Output the [x, y] coordinate of the center of the cell containing the given text.  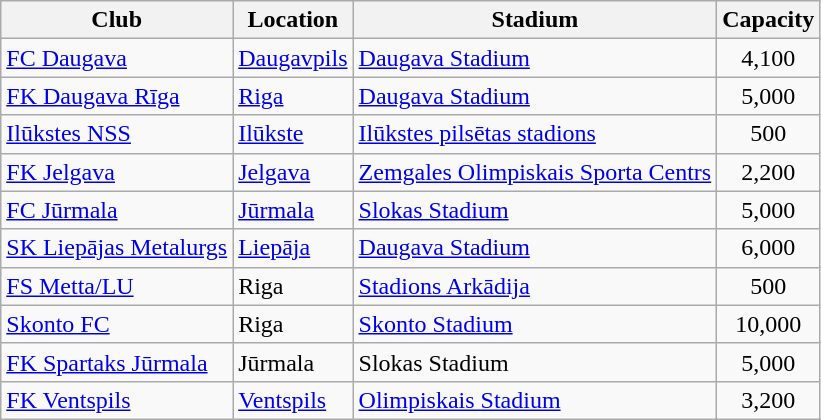
FS Metta/LU [117, 286]
Ilūkstes pilsētas stadions [535, 134]
FC Daugava [117, 58]
Ilūkstes NSS [117, 134]
FC Jūrmala [117, 210]
Jelgava [293, 172]
Capacity [768, 20]
6,000 [768, 248]
Ventspils [293, 400]
SK Liepājas Metalurgs [117, 248]
FK Spartaks Jūrmala [117, 362]
Daugavpils [293, 58]
Location [293, 20]
Club [117, 20]
4,100 [768, 58]
Ilūkste [293, 134]
2,200 [768, 172]
Liepāja [293, 248]
Stadium [535, 20]
Skonto Stadium [535, 324]
Skonto FC [117, 324]
Stadions Arkādija [535, 286]
FK Ventspils [117, 400]
Zemgales Olimpiskais Sporta Centrs [535, 172]
3,200 [768, 400]
FK Jelgava [117, 172]
FK Daugava Rīga [117, 96]
10,000 [768, 324]
Olimpiskais Stadium [535, 400]
